From the cell containing the given text, extract its center point as [X, Y] coordinate. 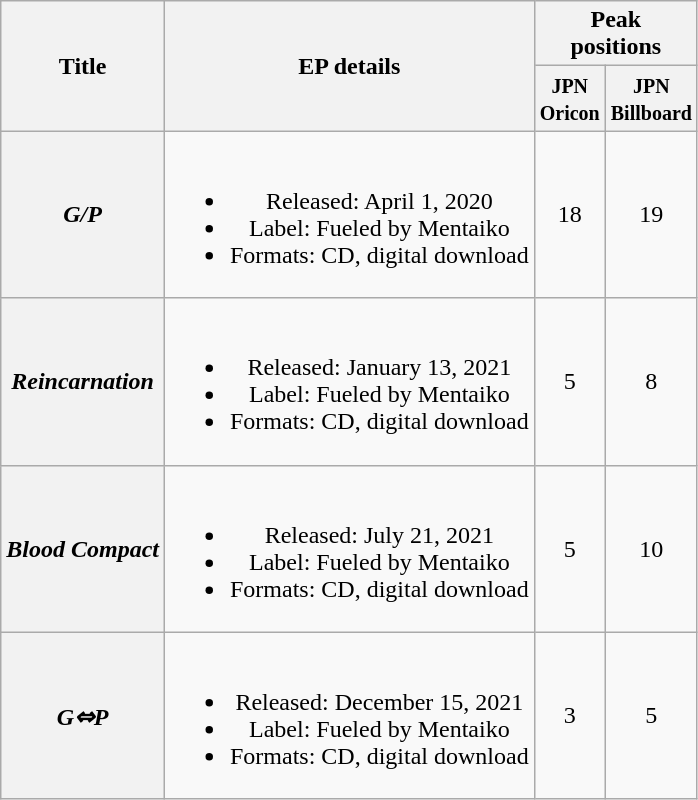
Blood Compact [83, 548]
Released: December 15, 2021Label: Fueled by MentaikoFormats: CD, digital download [349, 716]
Released: January 13, 2021Label: Fueled by MentaikoFormats: CD, digital download [349, 382]
Peakpositions [616, 34]
Title [83, 66]
JPNBillboard [651, 98]
G/P [83, 214]
EP details [349, 66]
8 [651, 382]
JPNOricon [570, 98]
Released: April 1, 2020Label: Fueled by MentaikoFormats: CD, digital download [349, 214]
Reincarnation [83, 382]
3 [570, 716]
G⇔P [83, 716]
Released: July 21, 2021Label: Fueled by MentaikoFormats: CD, digital download [349, 548]
19 [651, 214]
18 [570, 214]
10 [651, 548]
